Output the (X, Y) coordinate of the center of the cell containing the given text.  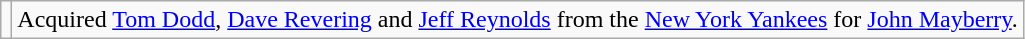
Acquired Tom Dodd, Dave Revering and Jeff Reynolds from the New York Yankees for John Mayberry. (518, 20)
